Output the (X, Y) coordinate of the center of the cell containing the given text.  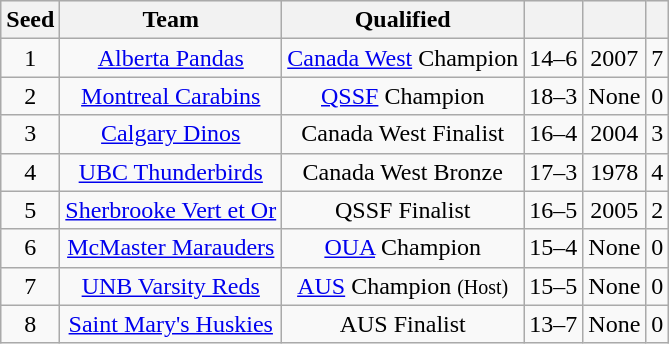
13–7 (554, 324)
14–6 (554, 58)
Calgary Dinos (171, 134)
Alberta Pandas (171, 58)
Saint Mary's Huskies (171, 324)
QSSF Finalist (403, 210)
5 (30, 210)
17–3 (554, 172)
AUS Champion (Host) (403, 286)
Canada West Finalist (403, 134)
Canada West Bronze (403, 172)
16–4 (554, 134)
18–3 (554, 96)
Team (171, 20)
Montreal Carabins (171, 96)
Seed (30, 20)
1978 (614, 172)
16–5 (554, 210)
UNB Varsity Reds (171, 286)
AUS Finalist (403, 324)
1 (30, 58)
Canada West Champion (403, 58)
15–4 (554, 248)
QSSF Champion (403, 96)
Sherbrooke Vert et Or (171, 210)
OUA Champion (403, 248)
8 (30, 324)
2004 (614, 134)
2007 (614, 58)
Qualified (403, 20)
15–5 (554, 286)
UBC Thunderbirds (171, 172)
2005 (614, 210)
McMaster Marauders (171, 248)
6 (30, 248)
